For the text-containing cell, return its midpoint in [X, Y] coordinate format. 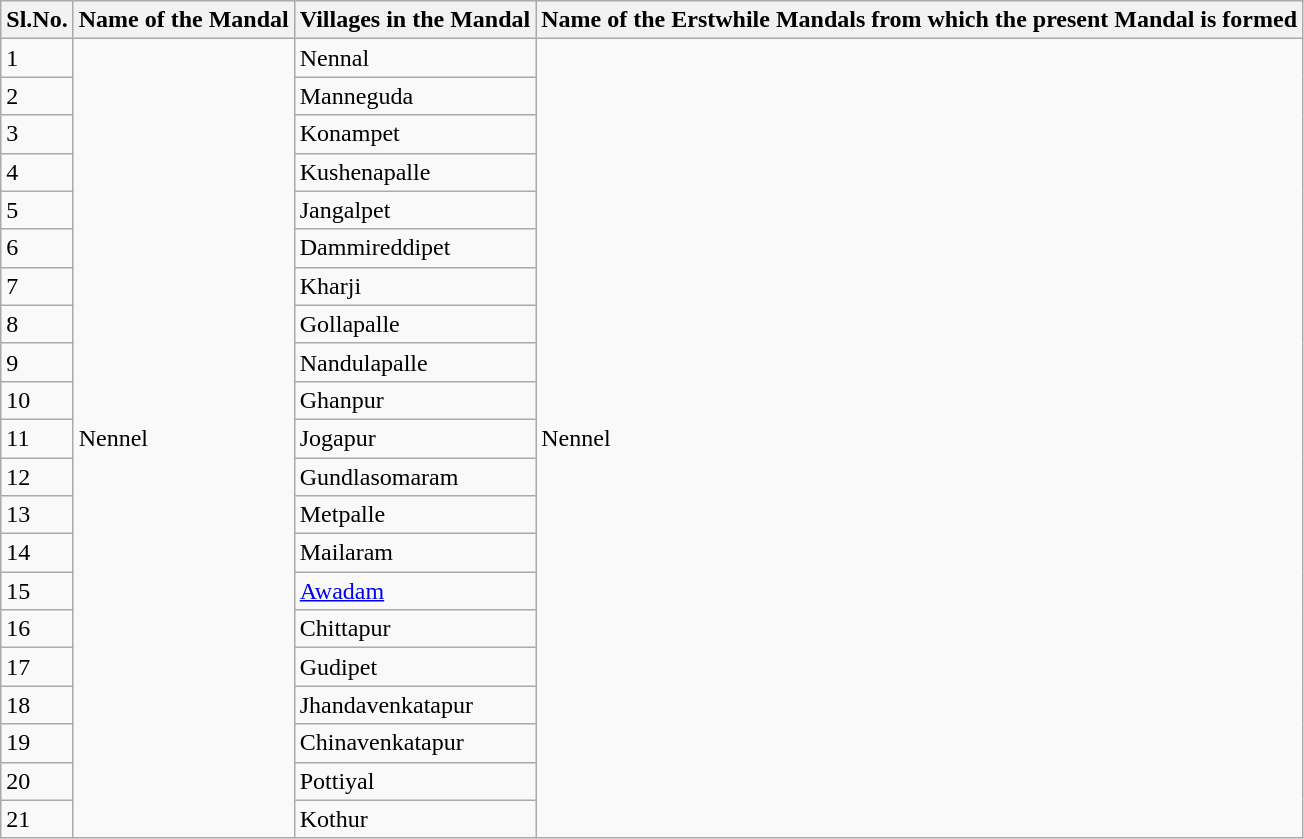
Ghanpur [415, 400]
3 [37, 134]
8 [37, 324]
7 [37, 286]
Jangalpet [415, 210]
Sl.No. [37, 20]
9 [37, 362]
Gundlasomaram [415, 477]
4 [37, 172]
Chittapur [415, 629]
Jhandavenkatapur [415, 705]
Dammireddipet [415, 248]
5 [37, 210]
Gollapalle [415, 324]
Awadam [415, 591]
15 [37, 591]
Manneguda [415, 96]
10 [37, 400]
16 [37, 629]
21 [37, 819]
19 [37, 743]
Konampet [415, 134]
Kharji [415, 286]
11 [37, 438]
13 [37, 515]
Metpalle [415, 515]
6 [37, 248]
Jogapur [415, 438]
20 [37, 781]
17 [37, 667]
Chinavenkatapur [415, 743]
Kothur [415, 819]
Nandulapalle [415, 362]
Gudipet [415, 667]
Name of the Mandal [184, 20]
12 [37, 477]
Name of the Erstwhile Mandals from which the present Mandal is formed [920, 20]
Nennal [415, 58]
Mailaram [415, 553]
Pottiyal [415, 781]
14 [37, 553]
1 [37, 58]
Villages in the Mandal [415, 20]
18 [37, 705]
2 [37, 96]
Kushenapalle [415, 172]
